Return the [X, Y] coordinate for the center point of the cell that contains the specified text.  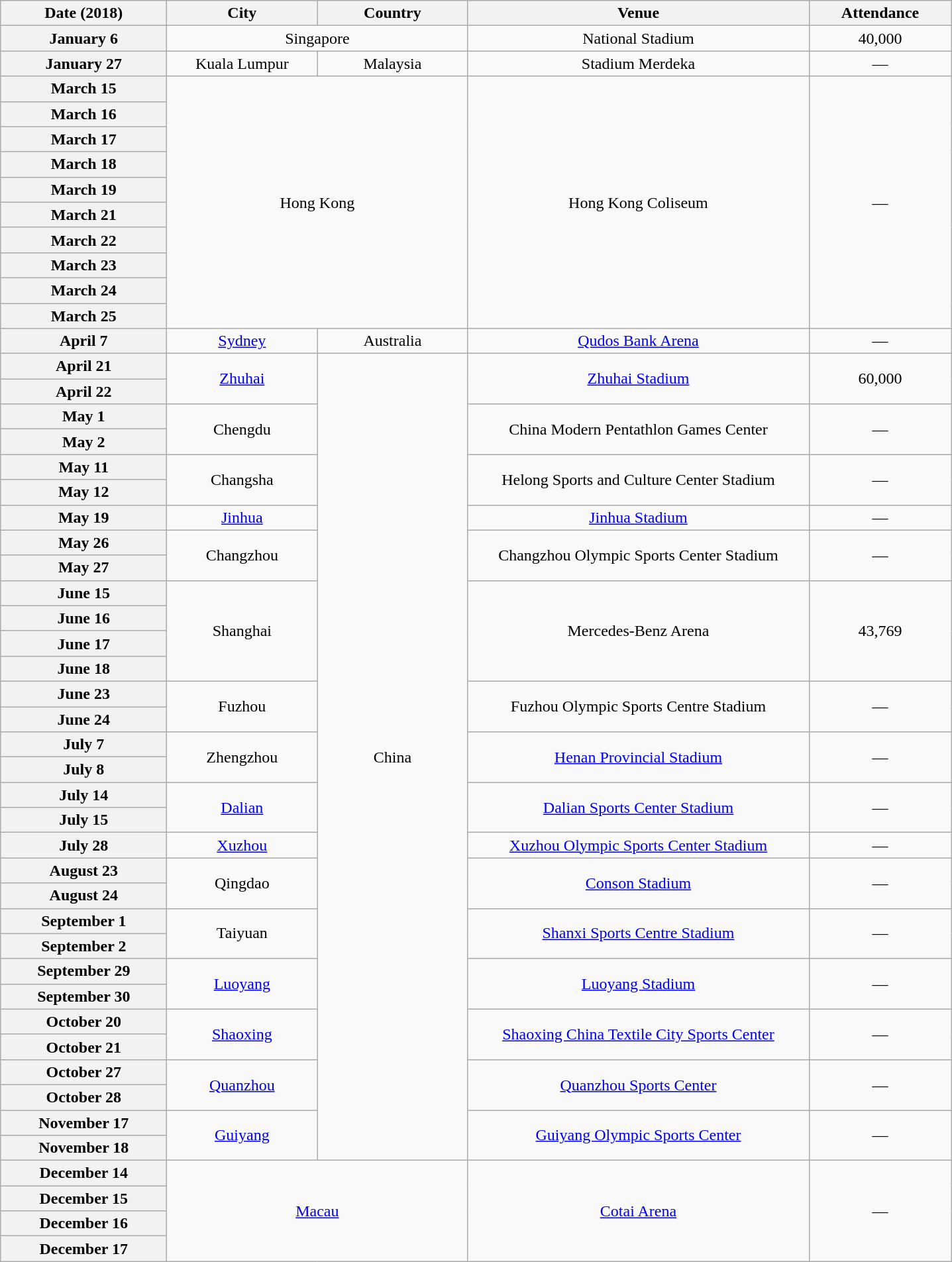
Zhuhai [242, 379]
August 23 [83, 870]
Xuzhou [242, 845]
Dalian [242, 808]
September 30 [83, 996]
May 27 [83, 568]
Mercedes-Benz Arena [639, 631]
Guiyang Olympic Sports Center [639, 1135]
October 27 [83, 1072]
October 20 [83, 1022]
May 11 [83, 467]
Changsha [242, 480]
Taiyuan [242, 933]
Singapore [317, 38]
Helong Sports and Culture Center Stadium [639, 480]
Shanghai [242, 631]
Sydney [242, 341]
Changzhou Olympic Sports Center Stadium [639, 555]
May 1 [83, 417]
Attendance [880, 13]
Hong Kong [317, 203]
May 2 [83, 442]
60,000 [880, 379]
40,000 [880, 38]
Dalian Sports Center Stadium [639, 808]
July 7 [83, 745]
Quanzhou [242, 1084]
December 15 [83, 1198]
Shaoxing [242, 1034]
May 26 [83, 543]
April 22 [83, 392]
March 15 [83, 89]
August 24 [83, 896]
Luoyang [242, 984]
March 21 [83, 215]
Hong Kong Coliseum [639, 203]
Henan Provincial Stadium [639, 757]
June 18 [83, 668]
Guiyang [242, 1135]
Kuala Lumpur [242, 64]
May 19 [83, 517]
Jinhua Stadium [639, 517]
Date (2018) [83, 13]
June 17 [83, 643]
September 1 [83, 921]
Qingdao [242, 883]
June 24 [83, 719]
March 25 [83, 316]
November 17 [83, 1123]
Shaoxing China Textile City Sports Center [639, 1034]
City [242, 13]
March 24 [83, 290]
January 6 [83, 38]
December 14 [83, 1173]
Australia [392, 341]
March 23 [83, 265]
Quanzhou Sports Center [639, 1084]
July 8 [83, 770]
December 16 [83, 1224]
Xuzhou Olympic Sports Center Stadium [639, 845]
July 15 [83, 820]
March 18 [83, 164]
July 28 [83, 845]
Cotai Arena [639, 1211]
June 15 [83, 593]
Shanxi Sports Centre Stadium [639, 933]
November 18 [83, 1148]
Chengdu [242, 429]
Zhengzhou [242, 757]
October 28 [83, 1097]
Jinhua [242, 517]
Changzhou [242, 555]
Luoyang Stadium [639, 984]
April 7 [83, 341]
March 19 [83, 189]
Stadium Merdeka [639, 64]
Fuzhou [242, 706]
June 23 [83, 694]
January 27 [83, 64]
May 12 [83, 492]
China Modern Pentathlon Games Center [639, 429]
June 16 [83, 618]
September 2 [83, 946]
Qudos Bank Arena [639, 341]
October 21 [83, 1047]
Zhuhai Stadium [639, 379]
September 29 [83, 971]
April 21 [83, 366]
China [392, 757]
Fuzhou Olympic Sports Centre Stadium [639, 706]
Venue [639, 13]
National Stadium [639, 38]
Conson Stadium [639, 883]
December 17 [83, 1249]
Country [392, 13]
March 16 [83, 114]
Malaysia [392, 64]
March 22 [83, 240]
43,769 [880, 631]
Macau [317, 1211]
July 14 [83, 795]
March 17 [83, 139]
